Locate the cell with the specified text and output its [X, Y] center coordinate. 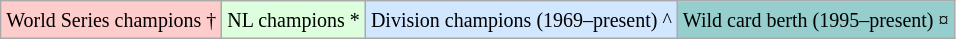
Wild card berth (1995–present) ¤ [816, 20]
NL champions * [294, 20]
World Series champions † [112, 20]
Division champions (1969–present) ^ [521, 20]
